Scan for the cell matching the given text and deliver its (X, Y) coordinate at center. 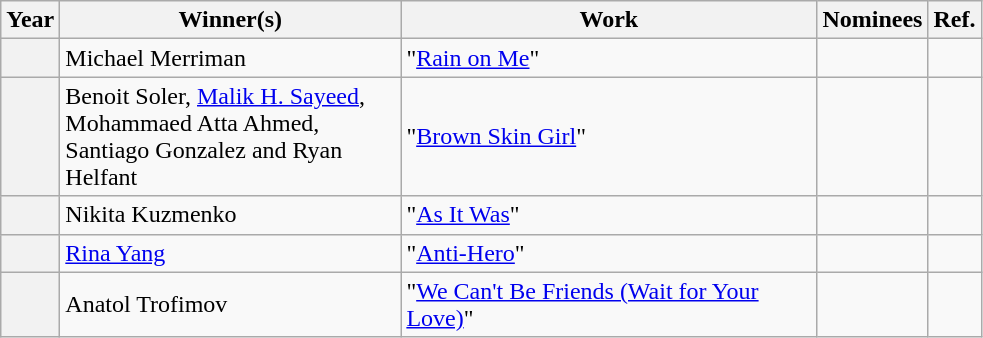
Nominees (872, 20)
"Brown Skin Girl" (609, 136)
"Anti-Hero" (609, 253)
Ref. (954, 20)
Nikita Kuzmenko (230, 215)
Michael Merriman (230, 58)
"As It Was" (609, 215)
Winner(s) (230, 20)
Rina Yang (230, 253)
Anatol Trofimov (230, 304)
"We Can't Be Friends (Wait for Your Love)" (609, 304)
Year (30, 20)
Work (609, 20)
Benoit Soler, Malik H. Sayeed, Mohammaed Atta Ahmed, Santiago Gonzalez and Ryan Helfant (230, 136)
"Rain on Me" (609, 58)
